Return the [X, Y] coordinate for the center point of the cell that contains the specified text.  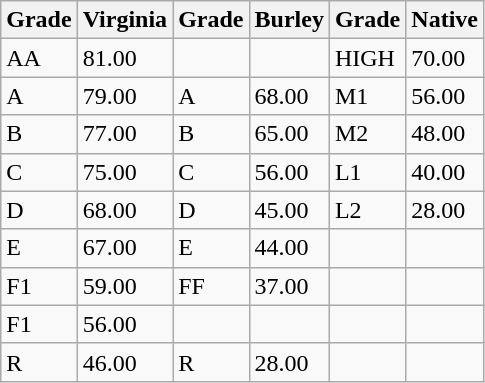
77.00 [125, 134]
37.00 [289, 286]
48.00 [445, 134]
FF [211, 286]
67.00 [125, 248]
HIGH [367, 58]
Virginia [125, 20]
81.00 [125, 58]
L2 [367, 210]
59.00 [125, 286]
45.00 [289, 210]
40.00 [445, 172]
M2 [367, 134]
AA [39, 58]
65.00 [289, 134]
M1 [367, 96]
Native [445, 20]
L1 [367, 172]
70.00 [445, 58]
Burley [289, 20]
44.00 [289, 248]
75.00 [125, 172]
46.00 [125, 362]
79.00 [125, 96]
